Search for the cell housing the specified text and yield its [x, y] center coordinate. 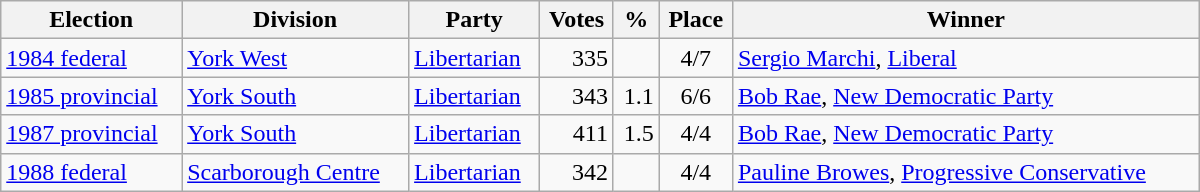
1988 federal [92, 172]
1985 provincial [92, 96]
Division [296, 20]
% [636, 20]
Votes [577, 20]
Sergio Marchi, Liberal [966, 58]
1987 provincial [92, 134]
Party [474, 20]
343 [577, 96]
335 [577, 58]
1.1 [636, 96]
4/7 [696, 58]
Pauline Browes, Progressive Conservative [966, 172]
Place [696, 20]
York West [296, 58]
1.5 [636, 134]
Winner [966, 20]
411 [577, 134]
Election [92, 20]
Scarborough Centre [296, 172]
1984 federal [92, 58]
342 [577, 172]
6/6 [696, 96]
